Extract the [X, Y] coordinate from the center of the cell holding the provided text.  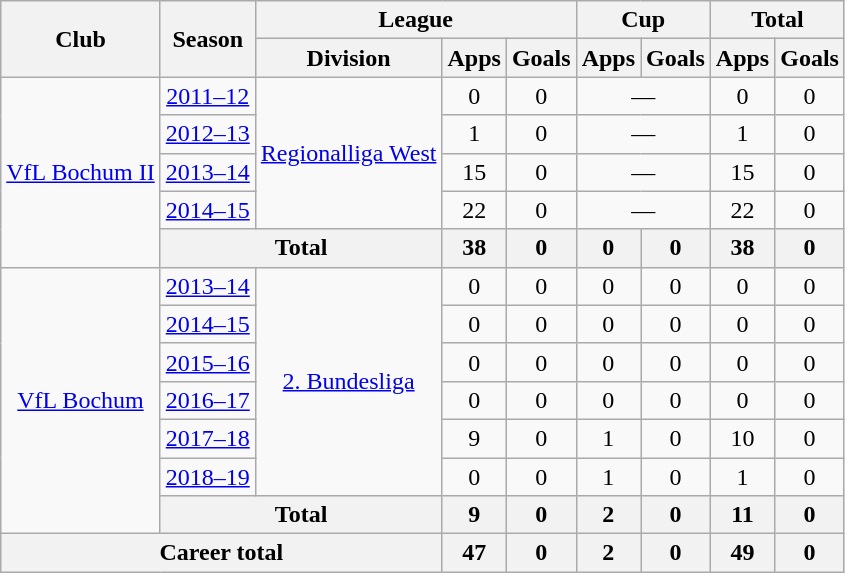
2011–12 [208, 96]
League [416, 20]
2017–18 [208, 438]
Career total [222, 553]
2015–16 [208, 362]
2. Bundesliga [348, 381]
2012–13 [208, 134]
VfL Bochum [80, 400]
Cup [643, 20]
2016–17 [208, 400]
VfL Bochum II [80, 172]
11 [742, 515]
2018–19 [208, 477]
49 [742, 553]
47 [474, 553]
Division [348, 58]
Club [80, 39]
Season [208, 39]
10 [742, 438]
Regionalliga West [348, 153]
